Provide the (x, y) coordinate of the cell's center where the given text is located.  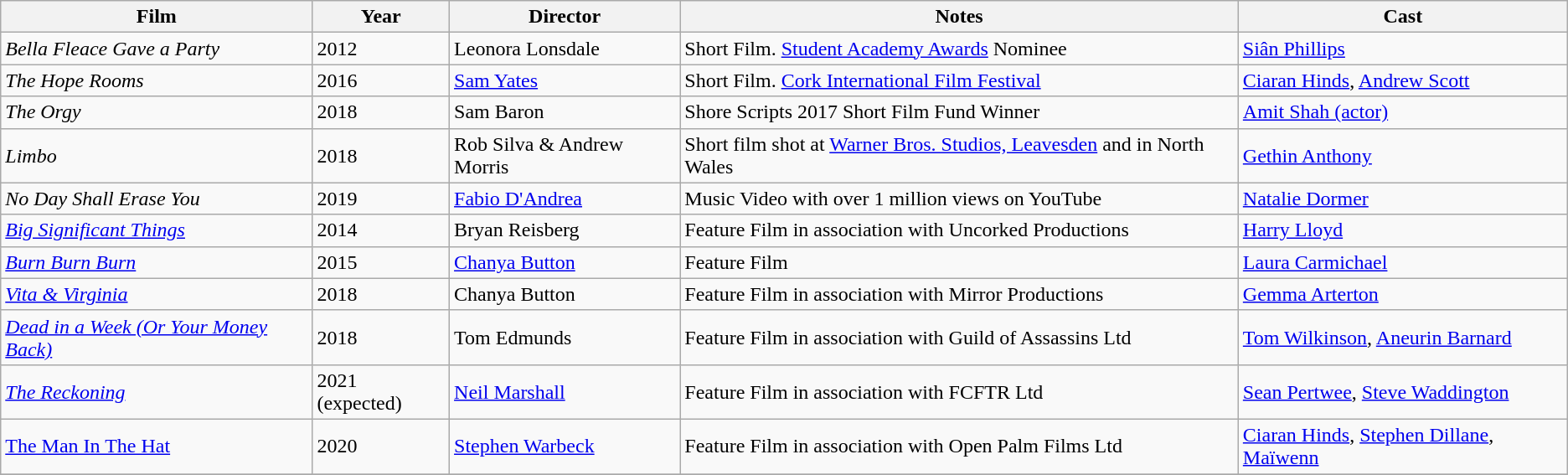
Tom Wilkinson, Aneurin Barnard (1402, 337)
Neil Marshall (565, 392)
Shore Scripts 2017 Short Film Fund Winner (960, 112)
Director (565, 17)
Cast (1402, 17)
Feature Film in association with Uncorked Productions (960, 230)
Year (381, 17)
Gemma Arterton (1402, 294)
Laura Carmichael (1402, 262)
Feature Film in association with Guild of Assassins Ltd (960, 337)
2016 (381, 80)
2020 (381, 446)
Feature Film in association with FCFTR Ltd (960, 392)
The Reckoning (157, 392)
Feature Film in association with Open Palm Films Ltd (960, 446)
Bella Fleace Gave a Party (157, 49)
The Orgy (157, 112)
Feature Film in association with Mirror Productions (960, 294)
Notes (960, 17)
Stephen Warbeck (565, 446)
Film (157, 17)
2012 (381, 49)
The Hope Rooms (157, 80)
Sam Baron (565, 112)
Ciaran Hinds, Andrew Scott (1402, 80)
Short Film. Cork International Film Festival (960, 80)
Limbo (157, 156)
Big Significant Things (157, 230)
Siân Phillips (1402, 49)
Music Video with over 1 million views on YouTube (960, 199)
Harry Lloyd (1402, 230)
Fabio D'Andrea (565, 199)
Tom Edmunds (565, 337)
Rob Silva & Andrew Morris (565, 156)
2015 (381, 262)
Bryan Reisberg (565, 230)
Burn Burn Burn (157, 262)
Sam Yates (565, 80)
Gethin Anthony (1402, 156)
Ciaran Hinds, Stephen Dillane, Maïwenn (1402, 446)
The Man In The Hat (157, 446)
Short Film. Student Academy Awards Nominee (960, 49)
2014 (381, 230)
Dead in a Week (Or Your Money Back) (157, 337)
2019 (381, 199)
Amit Shah (actor) (1402, 112)
Natalie Dormer (1402, 199)
Short film shot at Warner Bros. Studios, Leavesden and in North Wales (960, 156)
Vita & Virginia (157, 294)
Leonora Lonsdale (565, 49)
Sean Pertwee, Steve Waddington (1402, 392)
No Day Shall Erase You (157, 199)
2021 (expected) (381, 392)
Feature Film (960, 262)
